Return the (X, Y) coordinate for the center point of the cell that contains the specified text.  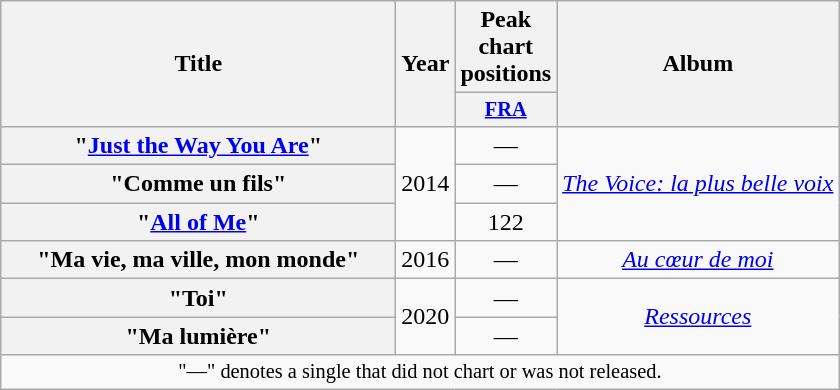
Peak chart positions (506, 47)
"Ma lumière" (198, 336)
Album (698, 64)
"Toi" (198, 298)
FRA (506, 110)
2014 (426, 183)
"Comme un fils" (198, 184)
2016 (426, 260)
Year (426, 64)
Au cœur de moi (698, 260)
The Voice: la plus belle voix (698, 183)
"—" denotes a single that did not chart or was not released. (420, 372)
"Ma vie, ma ville, mon monde" (198, 260)
"All of Me" (198, 222)
Title (198, 64)
122 (506, 222)
2020 (426, 317)
"Just the Way You Are" (198, 145)
Ressources (698, 317)
